For the text-containing cell, return its midpoint in [x, y] coordinate format. 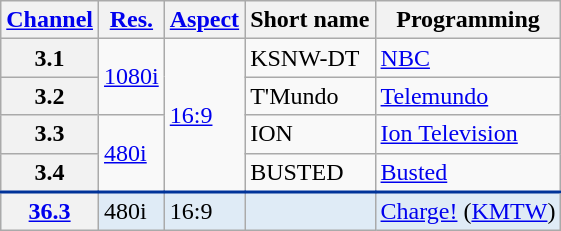
1080i [132, 77]
BUSTED [310, 172]
3.4 [50, 172]
Short name [310, 20]
NBC [468, 58]
Programming [468, 20]
KSNW-DT [310, 58]
Channel [50, 20]
3.3 [50, 134]
Ion Television [468, 134]
ION [310, 134]
3.2 [50, 96]
T'Mundo [310, 96]
Charge! (KMTW) [468, 212]
3.1 [50, 58]
Telemundo [468, 96]
36.3 [50, 212]
Busted [468, 172]
Aspect [204, 20]
Res. [132, 20]
